Pinpoint the cell where the given text exists, returning its [x, y] midpoint coordinate. 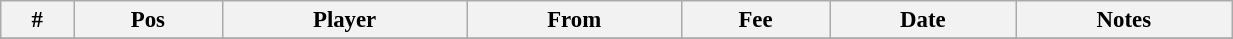
Fee [755, 20]
Player [344, 20]
Pos [148, 20]
# [38, 20]
Notes [1124, 20]
From [574, 20]
Date [923, 20]
